Pinpoint the cell where the given text exists, returning its [X, Y] midpoint coordinate. 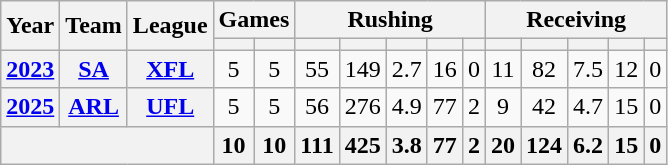
425 [362, 145]
56 [317, 107]
16 [444, 69]
82 [544, 69]
276 [362, 107]
2.7 [406, 69]
XFL [170, 69]
Games [254, 20]
Year [30, 26]
3.8 [406, 145]
4.7 [588, 107]
2023 [30, 69]
UFL [170, 107]
149 [362, 69]
Team [94, 26]
124 [544, 145]
42 [544, 107]
111 [317, 145]
6.2 [588, 145]
20 [502, 145]
Rushing [390, 20]
League [170, 26]
2025 [30, 107]
12 [626, 69]
7.5 [588, 69]
9 [502, 107]
SA [94, 69]
55 [317, 69]
11 [502, 69]
Receiving [576, 20]
ARL [94, 107]
4.9 [406, 107]
